Determine the [x, y] coordinate at the center of the cell enclosing the given text.  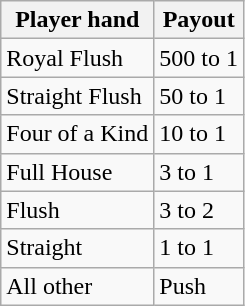
500 to 1 [199, 58]
Payout [199, 20]
Four of a Kind [78, 134]
Push [199, 286]
Straight Flush [78, 96]
50 to 1 [199, 96]
Player hand [78, 20]
Royal Flush [78, 58]
Full House [78, 172]
3 to 1 [199, 172]
Flush [78, 210]
Straight [78, 248]
1 to 1 [199, 248]
3 to 2 [199, 210]
10 to 1 [199, 134]
All other [78, 286]
